Detect which cell encompasses the target text, then output its [x, y] center coordinate. 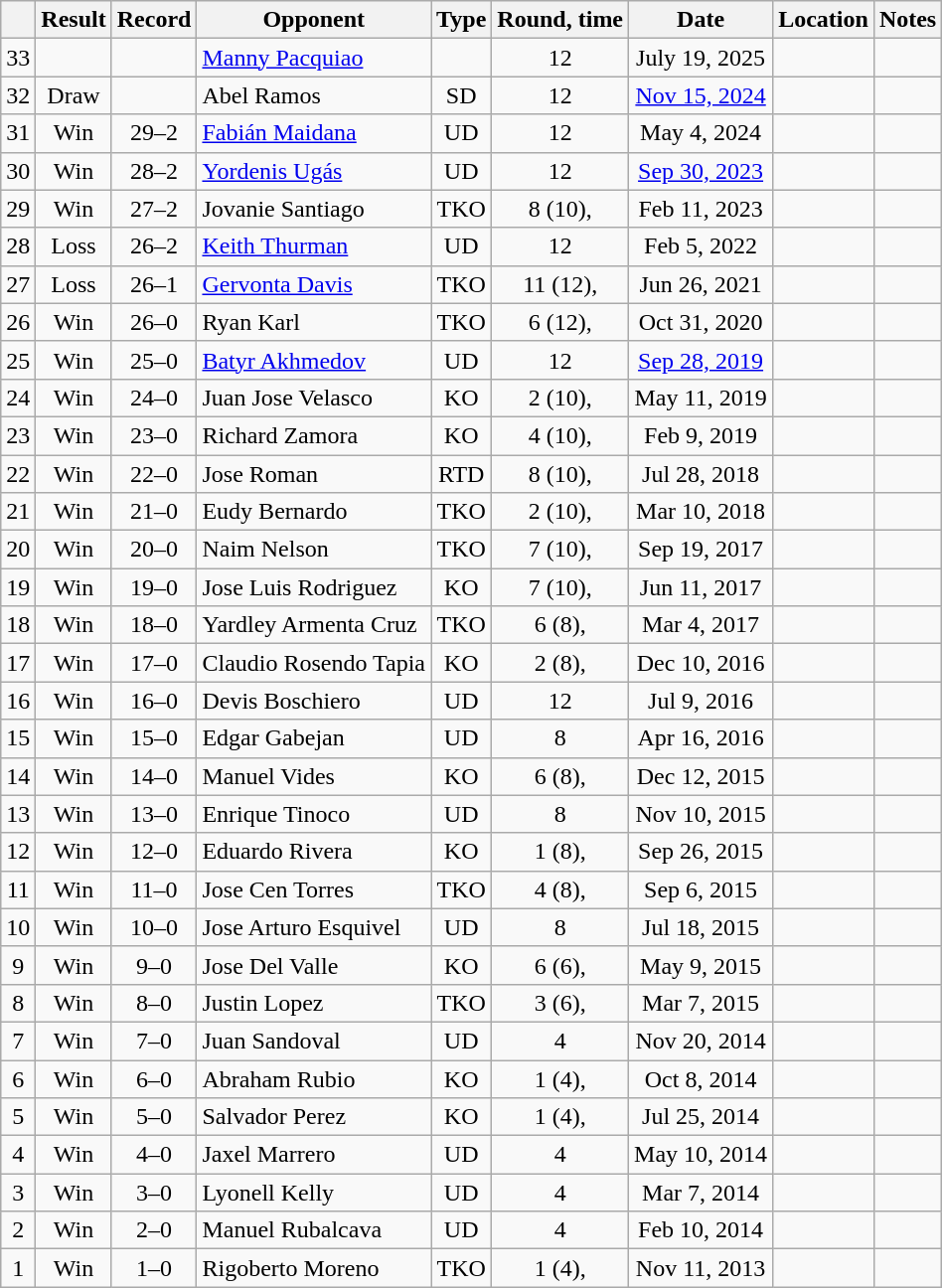
Jose Del Valle [314, 965]
3–0 [154, 1193]
24–0 [154, 398]
July 19, 2025 [702, 58]
Juan Sandoval [314, 1041]
Feb 9, 2019 [702, 435]
13 [18, 814]
10–0 [154, 927]
Result [74, 20]
Manuel Vides [314, 776]
Notes [907, 20]
Rigoberto Moreno [314, 1268]
14–0 [154, 776]
Sep 28, 2019 [702, 360]
28–2 [154, 171]
10 [18, 927]
Opponent [314, 20]
Record [154, 20]
11 (12), [560, 284]
May 11, 2019 [702, 398]
Feb 5, 2022 [702, 246]
Nov 11, 2013 [702, 1268]
23 [18, 435]
31 [18, 133]
26–0 [154, 322]
5–0 [154, 1117]
5 [18, 1117]
SD [461, 95]
Feb 10, 2014 [702, 1230]
19 [18, 587]
15 [18, 738]
Jose Luis Rodriguez [314, 587]
Jaxel Marrero [314, 1155]
Abraham Rubio [314, 1078]
28 [18, 246]
33 [18, 58]
1 (8), [560, 852]
32 [18, 95]
17–0 [154, 663]
Jose Cen Torres [314, 889]
20–0 [154, 550]
Sep 6, 2015 [702, 889]
26–1 [154, 284]
29–2 [154, 133]
Oct 31, 2020 [702, 322]
Justin Lopez [314, 1003]
Mar 4, 2017 [702, 625]
4 (8), [560, 889]
16–0 [154, 701]
Jose Roman [314, 474]
Jun 26, 2021 [702, 284]
19–0 [154, 587]
6 (6), [560, 965]
Salvador Perez [314, 1117]
Jul 9, 2016 [702, 701]
Ryan Karl [314, 322]
16 [18, 701]
29 [18, 209]
Mar 7, 2015 [702, 1003]
Location [824, 20]
May 4, 2024 [702, 133]
Fabián Maidana [314, 133]
9–0 [154, 965]
May 10, 2014 [702, 1155]
23–0 [154, 435]
Round, time [560, 20]
21 [18, 512]
RTD [461, 474]
Yardley Armenta Cruz [314, 625]
Gervonta Davis [314, 284]
Jul 28, 2018 [702, 474]
24 [18, 398]
Sep 30, 2023 [702, 171]
25 [18, 360]
Dec 12, 2015 [702, 776]
Oct 8, 2014 [702, 1078]
May 9, 2015 [702, 965]
Jul 25, 2014 [702, 1117]
11–0 [154, 889]
6–0 [154, 1078]
9 [18, 965]
Manuel Rubalcava [314, 1230]
18 [18, 625]
25–0 [154, 360]
26–2 [154, 246]
Apr 16, 2016 [702, 738]
7–0 [154, 1041]
Edgar Gabejan [314, 738]
Richard Zamora [314, 435]
7 [18, 1041]
27 [18, 284]
Nov 20, 2014 [702, 1041]
Jose Arturo Esquivel [314, 927]
Enrique Tinoco [314, 814]
Lyonell Kelly [314, 1193]
Type [461, 20]
6 (12), [560, 322]
20 [18, 550]
2 [18, 1230]
Sep 19, 2017 [702, 550]
Sep 26, 2015 [702, 852]
Draw [74, 95]
Dec 10, 2016 [702, 663]
Date [702, 20]
Nov 10, 2015 [702, 814]
Naim Nelson [314, 550]
Jul 18, 2015 [702, 927]
26 [18, 322]
Devis Boschiero [314, 701]
4–0 [154, 1155]
1–0 [154, 1268]
2–0 [154, 1230]
4 (10), [560, 435]
15–0 [154, 738]
Nov 15, 2024 [702, 95]
Claudio Rosendo Tapia [314, 663]
12–0 [154, 852]
30 [18, 171]
27–2 [154, 209]
18–0 [154, 625]
14 [18, 776]
Mar 7, 2014 [702, 1193]
Juan Jose Velasco [314, 398]
Abel Ramos [314, 95]
8–0 [154, 1003]
3 [18, 1193]
3 (6), [560, 1003]
6 [18, 1078]
Keith Thurman [314, 246]
2 (8), [560, 663]
11 [18, 889]
17 [18, 663]
Jovanie Santiago [314, 209]
1 [18, 1268]
Mar 10, 2018 [702, 512]
22–0 [154, 474]
13–0 [154, 814]
Yordenis Ugás [314, 171]
Manny Pacquiao [314, 58]
21–0 [154, 512]
Eudy Bernardo [314, 512]
Jun 11, 2017 [702, 587]
Batyr Akhmedov [314, 360]
Feb 11, 2023 [702, 209]
Eduardo Rivera [314, 852]
22 [18, 474]
